Extract the [X, Y] coordinate from the center of the cell holding the provided text.  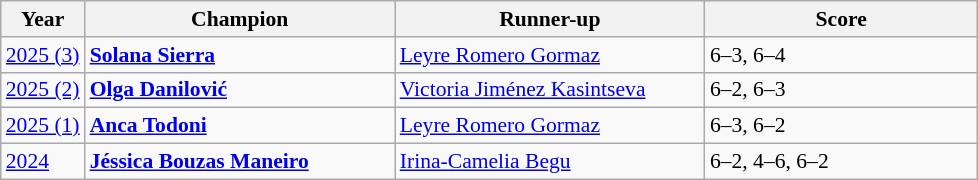
Runner-up [550, 19]
2025 (2) [43, 90]
Jéssica Bouzas Maneiro [240, 162]
Anca Todoni [240, 126]
Victoria Jiménez Kasintseva [550, 90]
6–3, 6–2 [842, 126]
Score [842, 19]
Year [43, 19]
6–2, 4–6, 6–2 [842, 162]
2025 (1) [43, 126]
6–2, 6–3 [842, 90]
Olga Danilović [240, 90]
2024 [43, 162]
Champion [240, 19]
Solana Sierra [240, 55]
Irina-Camelia Begu [550, 162]
6–3, 6–4 [842, 55]
2025 (3) [43, 55]
